Extract the (X, Y) coordinate from the center of the cell holding the provided text.  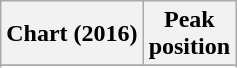
Peakposition (189, 34)
Chart (2016) (72, 34)
